Determine the (X, Y) coordinate at the center of the cell enclosing the given text.  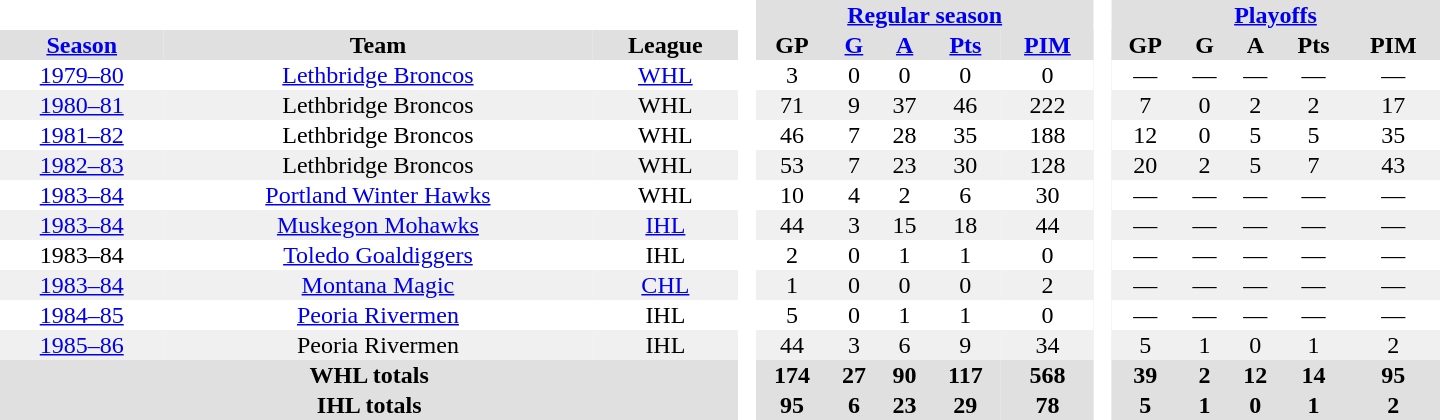
29 (966, 405)
Team (378, 45)
Montana Magic (378, 285)
14 (1314, 375)
18 (966, 225)
37 (904, 105)
Portland Winter Hawks (378, 195)
1984–85 (82, 315)
117 (966, 375)
League (665, 45)
15 (904, 225)
174 (792, 375)
78 (1048, 405)
222 (1048, 105)
53 (792, 165)
IHL totals (369, 405)
CHL (665, 285)
1980–81 (82, 105)
1985–86 (82, 345)
Playoffs (1276, 15)
28 (904, 135)
128 (1048, 165)
Muskegon Mohawks (378, 225)
1982–83 (82, 165)
71 (792, 105)
4 (854, 195)
568 (1048, 375)
1981–82 (82, 135)
WHL totals (369, 375)
39 (1145, 375)
90 (904, 375)
34 (1048, 345)
Season (82, 45)
17 (1393, 105)
Toledo Goaldiggers (378, 255)
188 (1048, 135)
20 (1145, 165)
27 (854, 375)
Regular season (924, 15)
1979–80 (82, 75)
10 (792, 195)
43 (1393, 165)
